Find where the given text appears and provide that cell's center as (x, y) coordinate. 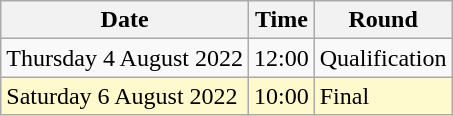
Round (383, 20)
Date (125, 20)
Saturday 6 August 2022 (125, 96)
Final (383, 96)
Time (281, 20)
Thursday 4 August 2022 (125, 58)
10:00 (281, 96)
12:00 (281, 58)
Qualification (383, 58)
